Capture the cell that displays the provided text and extract its (x, y) central coordinate. 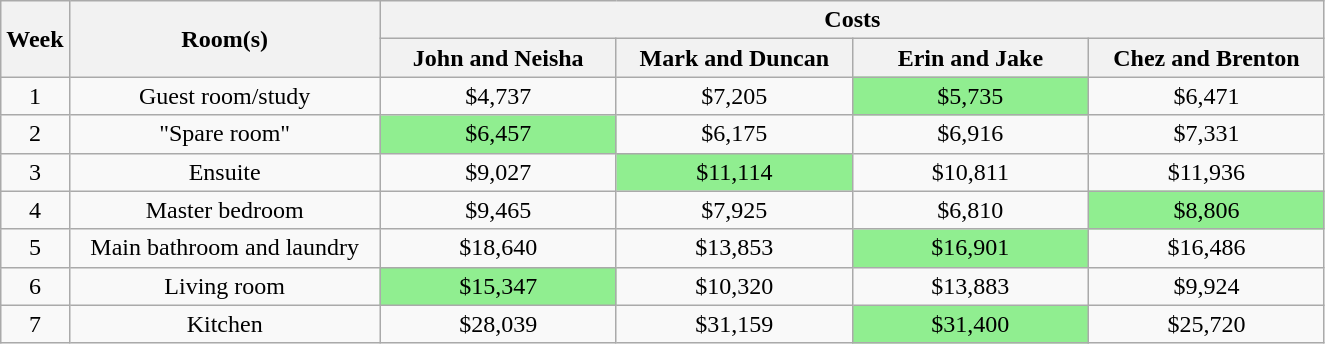
$13,853 (734, 248)
$10,811 (970, 172)
$7,925 (734, 210)
$10,320 (734, 286)
Costs (852, 20)
Ensuite (224, 172)
$31,400 (970, 324)
4 (35, 210)
5 (35, 248)
$4,737 (498, 96)
$16,486 (1206, 248)
$25,720 (1206, 324)
Main bathroom and laundry (224, 248)
$15,347 (498, 286)
Master bedroom (224, 210)
$5,735 (970, 96)
$18,640 (498, 248)
Kitchen (224, 324)
$13,883 (970, 286)
"Spare room" (224, 134)
$11,936 (1206, 172)
Erin and Jake (970, 58)
$6,457 (498, 134)
3 (35, 172)
6 (35, 286)
Room(s) (224, 39)
Chez and Brenton (1206, 58)
1 (35, 96)
Week (35, 39)
$28,039 (498, 324)
$6,175 (734, 134)
$11,114 (734, 172)
$6,916 (970, 134)
2 (35, 134)
7 (35, 324)
$9,924 (1206, 286)
John and Neisha (498, 58)
$9,027 (498, 172)
$6,810 (970, 210)
$31,159 (734, 324)
$7,205 (734, 96)
Guest room/study (224, 96)
$8,806 (1206, 210)
Living room (224, 286)
Mark and Duncan (734, 58)
$7,331 (1206, 134)
$16,901 (970, 248)
$9,465 (498, 210)
$6,471 (1206, 96)
